Search for the cell housing the specified text and yield its (x, y) center coordinate. 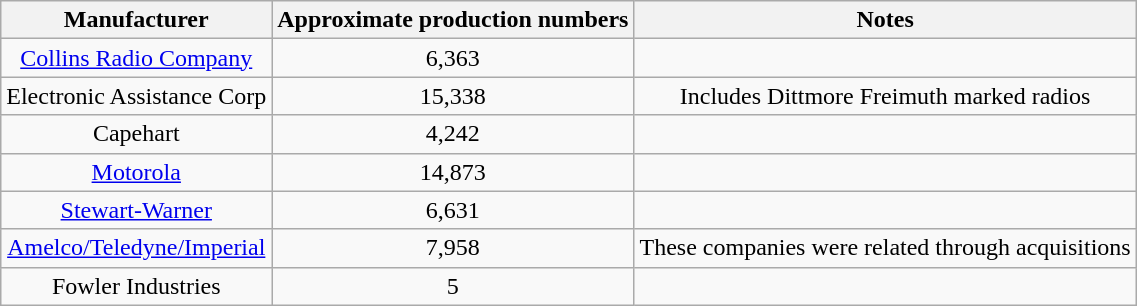
15,338 (453, 96)
Manufacturer (136, 20)
Capehart (136, 134)
Stewart-Warner (136, 210)
Collins Radio Company (136, 58)
Approximate production numbers (453, 20)
14,873 (453, 172)
7,958 (453, 248)
6,363 (453, 58)
Notes (885, 20)
Electronic Assistance Corp (136, 96)
These companies were related through acquisitions (885, 248)
5 (453, 286)
Includes Dittmore Freimuth marked radios (885, 96)
Motorola (136, 172)
4,242 (453, 134)
Amelco/Teledyne/Imperial (136, 248)
6,631 (453, 210)
Fowler Industries (136, 286)
